Capture the cell that displays the provided text and extract its (x, y) central coordinate. 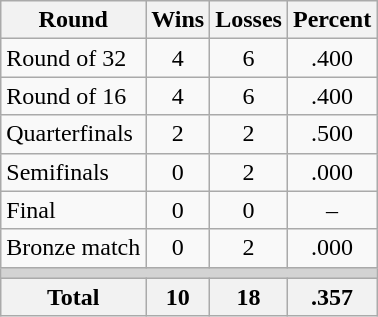
Round (74, 20)
Semifinals (74, 172)
18 (249, 297)
Round of 16 (74, 96)
Total (74, 297)
Quarterfinals (74, 134)
Final (74, 210)
Percent (332, 20)
.357 (332, 297)
10 (178, 297)
Losses (249, 20)
.500 (332, 134)
– (332, 210)
Wins (178, 20)
Bronze match (74, 248)
Round of 32 (74, 58)
